Return (X, Y) of the center of cell containing provided text 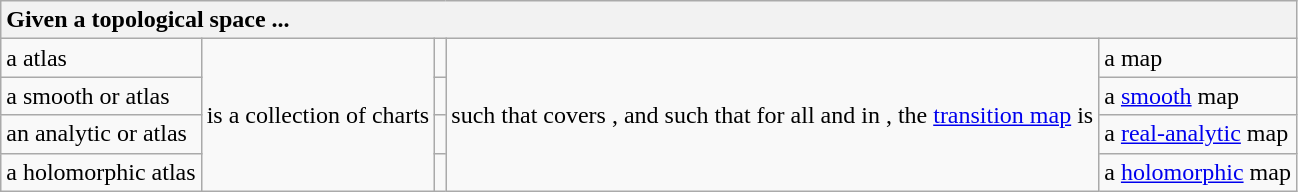
a smooth or atlas (101, 96)
a smooth map (1198, 96)
a atlas (101, 58)
a real-analytic map (1198, 134)
a map (1198, 58)
a holomorphic map (1198, 172)
such that covers , and such that for all and in , the transition map is (772, 115)
Given a topological space ... (649, 20)
an analytic or atlas (101, 134)
a holomorphic atlas (101, 172)
is a collection of charts (318, 115)
